Provide the [X, Y] coordinate of the cell's center where the given text is located.  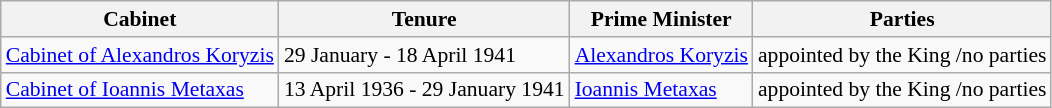
Cabinet of Ioannis Metaxas [140, 90]
Tenure [424, 19]
29 January - 18 April 1941 [424, 55]
Cabinet of Alexandros Koryzis [140, 55]
13 April 1936 - 29 January 1941 [424, 90]
Cabinet [140, 19]
Prime Minister [662, 19]
Alexandros Koryzis [662, 55]
Ioannis Metaxas [662, 90]
Parties [902, 19]
